Provide the (X, Y) coordinate of the cell's center where the given text is located.  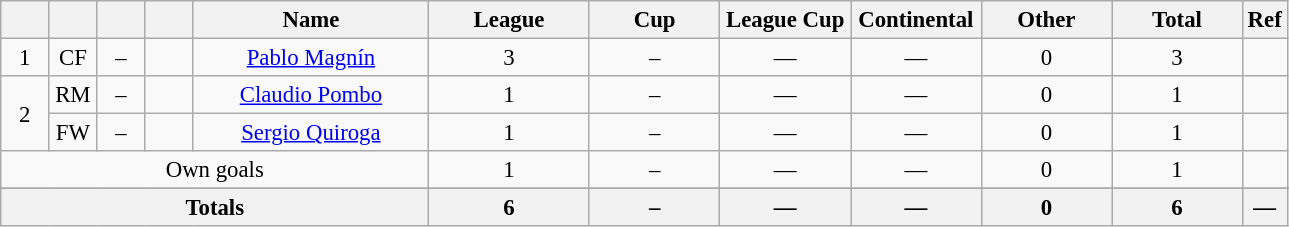
Cup (654, 20)
CF (73, 58)
FW (73, 133)
Claudio Pombo (311, 95)
Continental (916, 20)
League Cup (786, 20)
RM (73, 95)
Name (311, 20)
Pablo Magnín (311, 58)
2 (25, 114)
Totals (215, 208)
Ref (1264, 20)
League (510, 20)
Sergio Quiroga (311, 133)
Own goals (215, 170)
Other (1046, 20)
Total (1178, 20)
